For the text-containing cell, return its midpoint in (X, Y) coordinate format. 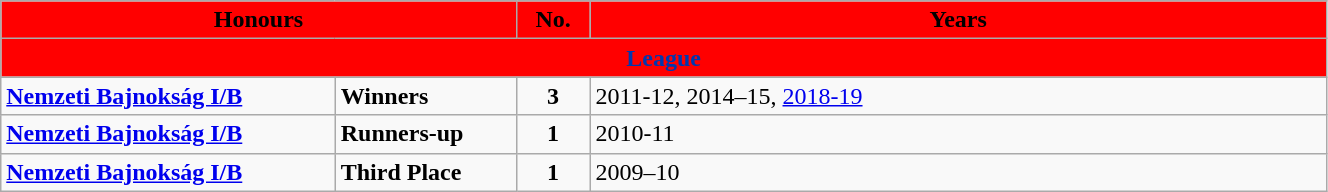
2009–10 (958, 172)
Winners (426, 96)
Years (958, 20)
Third Place (426, 172)
Runners-up (426, 134)
League (664, 58)
3 (553, 96)
Honours (259, 20)
2011-12, 2014–15, 2018-19 (958, 96)
2010-11 (958, 134)
No. (553, 20)
